Provide the (X, Y) coordinate of the cell's center where the given text is located.  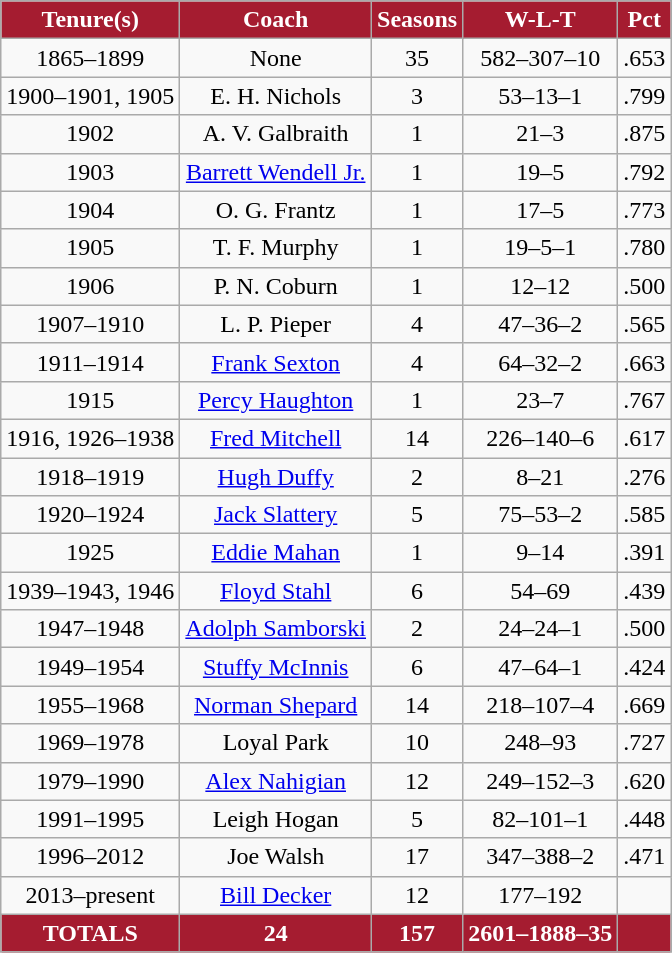
.780 (644, 248)
1955–1968 (90, 705)
21–3 (540, 134)
E. H. Nichols (276, 96)
9–14 (540, 553)
.448 (644, 819)
Bill Decker (276, 895)
1939–1943, 1946 (90, 591)
35 (418, 58)
.653 (644, 58)
O. G. Frantz (276, 210)
Adolph Samborski (276, 629)
Coach (276, 20)
82–101–1 (540, 819)
347–388–2 (540, 857)
19–5–1 (540, 248)
P. N. Coburn (276, 286)
1904 (90, 210)
1920–1924 (90, 515)
54–69 (540, 591)
218–107–4 (540, 705)
.875 (644, 134)
2601–1888–35 (540, 933)
1991–1995 (90, 819)
12–12 (540, 286)
1911–1914 (90, 362)
1900–1901, 1905 (90, 96)
.620 (644, 781)
1902 (90, 134)
W-L-T (540, 20)
1905 (90, 248)
1996–2012 (90, 857)
249–152–3 (540, 781)
23–7 (540, 400)
248–93 (540, 743)
L. P. Pieper (276, 324)
Loyal Park (276, 743)
1918–1919 (90, 477)
Floyd Stahl (276, 591)
.276 (644, 477)
1925 (90, 553)
Hugh Duffy (276, 477)
.727 (644, 743)
1915 (90, 400)
Tenure(s) (90, 20)
Seasons (418, 20)
.799 (644, 96)
10 (418, 743)
47–36–2 (540, 324)
Pct (644, 20)
1969–1978 (90, 743)
.669 (644, 705)
.439 (644, 591)
.767 (644, 400)
Norman Shepard (276, 705)
3 (418, 96)
1949–1954 (90, 667)
.663 (644, 362)
Fred Mitchell (276, 438)
A. V. Galbraith (276, 134)
1916, 1926–1938 (90, 438)
None (276, 58)
Barrett Wendell Jr. (276, 172)
582–307–10 (540, 58)
Eddie Mahan (276, 553)
1947–1948 (90, 629)
.773 (644, 210)
1979–1990 (90, 781)
.424 (644, 667)
.617 (644, 438)
17 (418, 857)
226–140–6 (540, 438)
157 (418, 933)
Alex Nahigian (276, 781)
Jack Slattery (276, 515)
177–192 (540, 895)
.585 (644, 515)
T. F. Murphy (276, 248)
TOTALS (90, 933)
Leigh Hogan (276, 819)
.471 (644, 857)
17–5 (540, 210)
2013–present (90, 895)
47–64–1 (540, 667)
Frank Sexton (276, 362)
.792 (644, 172)
1865–1899 (90, 58)
1906 (90, 286)
Joe Walsh (276, 857)
8–21 (540, 477)
75–53–2 (540, 515)
24 (276, 933)
1907–1910 (90, 324)
.565 (644, 324)
53–13–1 (540, 96)
64–32–2 (540, 362)
.391 (644, 553)
19–5 (540, 172)
1903 (90, 172)
Stuffy McInnis (276, 667)
Percy Haughton (276, 400)
24–24–1 (540, 629)
